Provide the (X, Y) coordinate of the cell's center where the given text is located.  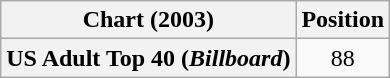
US Adult Top 40 (Billboard) (148, 58)
88 (343, 58)
Position (343, 20)
Chart (2003) (148, 20)
